Detect which cell encompasses the target text, then output its (X, Y) center coordinate. 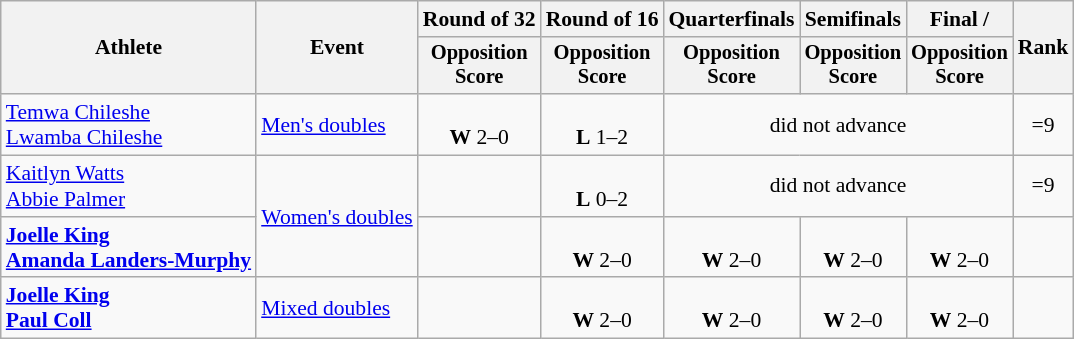
L 0–2 (602, 186)
Event (337, 48)
Rank (1044, 48)
Final / (960, 19)
Joelle King Paul Coll (128, 308)
Round of 32 (480, 19)
Joelle King Amanda Landers-Murphy (128, 248)
Men's doubles (337, 124)
Semifinals (854, 19)
L 1–2 (602, 124)
Temwa Chileshe Lwamba Chileshe (128, 124)
Women's doubles (337, 217)
Athlete (128, 48)
Quarterfinals (732, 19)
Round of 16 (602, 19)
Kaitlyn Watts Abbie Palmer (128, 186)
Mixed doubles (337, 308)
